Detect which cell encompasses the target text, then output its [x, y] center coordinate. 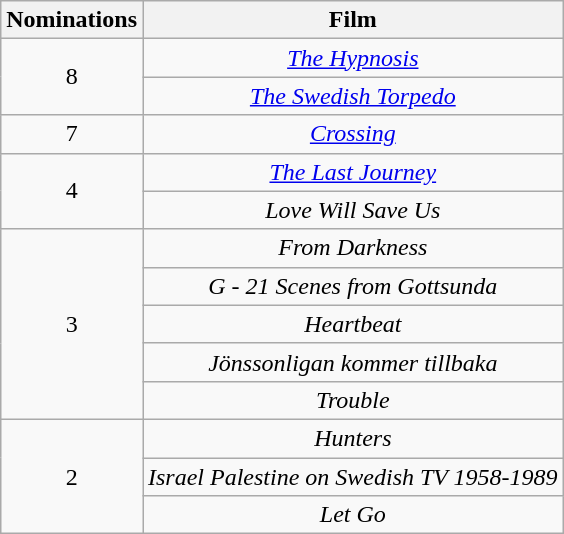
Film [352, 20]
Love Will Save Us [352, 210]
Nominations [72, 20]
2 [72, 476]
Trouble [352, 400]
3 [72, 324]
The Last Journey [352, 172]
Israel Palestine on Swedish TV 1958-1989 [352, 477]
Crossing [352, 134]
4 [72, 191]
Let Go [352, 515]
G - 21 Scenes from Gottsunda [352, 286]
The Swedish Torpedo [352, 96]
Jönssonligan kommer tillbaka [352, 362]
8 [72, 77]
From Darkness [352, 248]
The Hypnosis [352, 58]
Hunters [352, 438]
7 [72, 134]
Heartbeat [352, 324]
